Return the [X, Y] coordinate for the center point of the cell that contains the specified text.  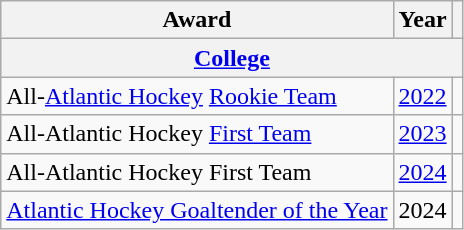
All-Atlantic Hockey Rookie Team [197, 96]
2022 [422, 96]
2023 [422, 134]
College [232, 58]
Year [422, 20]
Atlantic Hockey Goaltender of the Year [197, 210]
Award [197, 20]
